Determine the (X, Y) coordinate at the center of the cell enclosing the given text.  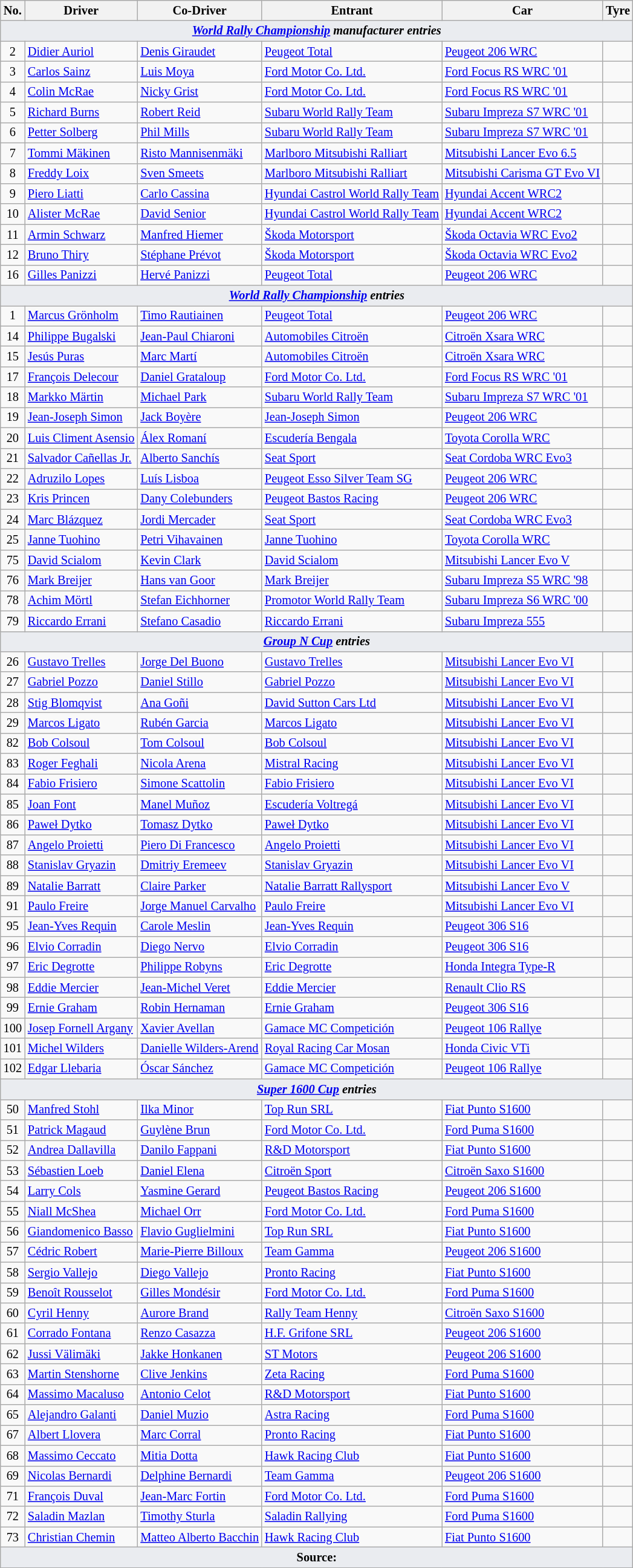
Robert Reid (200, 112)
Giandomenico Basso (81, 1232)
21 (13, 458)
7 (13, 153)
Xavier Avellan (200, 1028)
Stefano Casadio (200, 621)
84 (13, 784)
Dany Colebunders (200, 499)
Group N Cup entries (317, 642)
Larry Cols (81, 1191)
Entrant (352, 10)
Delphine Bernardi (200, 1476)
63 (13, 1374)
Benoît Rousselot (81, 1293)
Mitsubishi Carisma GT Evo VI (522, 174)
Escudería Bengala (352, 438)
Clive Jenkins (200, 1374)
99 (13, 1008)
Achim Mörtl (81, 600)
Jakke Honkanen (200, 1354)
83 (13, 764)
Jorge Del Buono (200, 662)
Nicola Arena (200, 764)
3 (13, 71)
Joan Font (81, 804)
Piero Liatti (81, 194)
Source: (317, 1557)
26 (13, 662)
Stéphane Prévot (200, 255)
Robin Hernaman (200, 1008)
71 (13, 1496)
Danielle Wilders-Arend (200, 1049)
20 (13, 438)
Ana Goñi (200, 703)
Escudería Voltregá (352, 804)
14 (13, 336)
Tommi Mäkinen (81, 153)
69 (13, 1476)
Richard Burns (81, 112)
Markko Märtin (81, 397)
Honda Integra Type-R (522, 967)
Simone Scattolin (200, 784)
Daniel Grataloup (200, 377)
Risto Mannisenmäki (200, 153)
Luís Lisboa (200, 478)
53 (13, 1171)
88 (13, 865)
Martin Stenshorne (81, 1374)
Super 1600 Cup entries (317, 1089)
Armin Schwarz (81, 235)
Antonio Celot (200, 1394)
No. (13, 10)
Subaru Impreza S6 WRC '00 (522, 600)
Rubén Garcia (200, 723)
Rally Team Henny (352, 1313)
Phil Mills (200, 132)
Jussi Välimäki (81, 1354)
Philippe Bugalski (81, 336)
Tomasz Dytko (200, 825)
Marc Martí (200, 356)
François Delecour (81, 377)
Daniel Muzio (200, 1415)
Jorge Manuel Carvalho (200, 906)
Alejandro Galanti (81, 1415)
Dmitriy Eremeev (200, 865)
Subaru Impreza S5 WRC '98 (522, 581)
Colin McRae (81, 92)
Honda Civic VTi (522, 1049)
Saladin Rallying (352, 1517)
Massimo Ceccato (81, 1456)
Claire Parker (200, 886)
98 (13, 987)
Manel Muñoz (200, 804)
Renault Clio RS (522, 987)
86 (13, 825)
Roger Feghali (81, 764)
96 (13, 947)
Timothy Sturla (200, 1517)
François Duval (81, 1496)
Marcus Grönholm (81, 316)
6 (13, 132)
Bruno Thiry (81, 255)
Astra Racing (352, 1415)
Mitsubishi Lancer Evo 6.5 (522, 153)
Cyril Henny (81, 1313)
Andrea Dallavilla (81, 1150)
56 (13, 1232)
5 (13, 112)
Tyre (618, 10)
Petri Vihavainen (200, 539)
Peugeot Esso Silver Team SG (352, 478)
Kevin Clark (200, 560)
61 (13, 1333)
Co-Driver (200, 10)
8 (13, 174)
60 (13, 1313)
Daniel Elena (200, 1171)
24 (13, 519)
64 (13, 1394)
101 (13, 1049)
Timo Rautiainen (200, 316)
Patrick Magaud (81, 1130)
16 (13, 275)
David Sutton Cars Ltd (352, 703)
World Rally Championship entries (317, 296)
11 (13, 235)
Massimo Macaluso (81, 1394)
Carlos Sainz (81, 71)
Álex Romaní (200, 438)
Renzo Casazza (200, 1333)
Zeta Racing (352, 1374)
Matteo Alberto Bacchin (200, 1537)
73 (13, 1537)
Luis Moya (200, 71)
51 (13, 1130)
H.F. Grifone SRL (352, 1333)
79 (13, 621)
Diego Nervo (200, 947)
87 (13, 845)
23 (13, 499)
Nicolas Bernardi (81, 1476)
Niall McShea (81, 1211)
102 (13, 1069)
2 (13, 51)
Nicky Grist (200, 92)
75 (13, 560)
Gilles Panizzi (81, 275)
Albert Llovera (81, 1435)
68 (13, 1456)
12 (13, 255)
Jean-Marc Fortin (200, 1496)
100 (13, 1028)
Promotor World Rally Team (352, 600)
Edgar Llebaria (81, 1069)
Cédric Robert (81, 1252)
27 (13, 682)
Guylène Brun (200, 1130)
Yasmine Gerard (200, 1191)
Michael Park (200, 397)
18 (13, 397)
1 (13, 316)
Citroën Sport (352, 1171)
Adruzilo Lopes (81, 478)
Mitia Dotta (200, 1456)
ST Motors (352, 1354)
50 (13, 1110)
Hans van Goor (200, 581)
Marie-Pierre Billoux (200, 1252)
Saladin Mazlan (81, 1517)
Natalie Barratt Rallysport (352, 886)
52 (13, 1150)
Michel Wilders (81, 1049)
Diego Vallejo (200, 1272)
76 (13, 581)
Kris Princen (81, 499)
Petter Solberg (81, 132)
55 (13, 1211)
Ilka Minor (200, 1110)
Sébastien Loeb (81, 1171)
Jack Boyère (200, 417)
Alberto Sanchís (200, 458)
Stefan Eichhorner (200, 600)
Royal Racing Car Mosan (352, 1049)
57 (13, 1252)
58 (13, 1272)
Jean-Paul Chiaroni (200, 336)
Sergio Vallejo (81, 1272)
Danilo Fappani (200, 1150)
Mistral Racing (352, 764)
91 (13, 906)
59 (13, 1293)
72 (13, 1517)
Sven Smeets (200, 174)
67 (13, 1435)
Piero Di Francesco (200, 845)
9 (13, 194)
Jordi Mercader (200, 519)
Christian Chemin (81, 1537)
95 (13, 926)
Daniel Stillo (200, 682)
Michael Orr (200, 1211)
Tom Colsoul (200, 743)
17 (13, 377)
Didier Auriol (81, 51)
Car (522, 10)
10 (13, 214)
Corrado Fontana (81, 1333)
4 (13, 92)
Carlo Cassina (200, 194)
Freddy Loix (81, 174)
Jesús Puras (81, 356)
25 (13, 539)
David Senior (200, 214)
89 (13, 886)
Subaru Impreza 555 (522, 621)
Luis Climent Asensio (81, 438)
Alister McRae (81, 214)
Marc Corral (200, 1435)
19 (13, 417)
Driver (81, 10)
Marc Blázquez (81, 519)
28 (13, 703)
Aurore Brand (200, 1313)
Philippe Robyns (200, 967)
World Rally Championship manufacturer entries (317, 31)
Salvador Cañellas Jr. (81, 458)
54 (13, 1191)
29 (13, 723)
Flavio Guglielmini (200, 1232)
62 (13, 1354)
22 (13, 478)
Manfred Stohl (81, 1110)
Gilles Mondésir (200, 1293)
Hervé Panizzi (200, 275)
Óscar Sánchez (200, 1069)
Manfred Hiemer (200, 235)
15 (13, 356)
Stig Blomqvist (81, 703)
78 (13, 600)
Carole Meslin (200, 926)
Jean-Michel Veret (200, 987)
97 (13, 967)
65 (13, 1415)
Denis Giraudet (200, 51)
Natalie Barratt (81, 886)
85 (13, 804)
82 (13, 743)
Josep Fornell Argany (81, 1028)
